Identify which cell holds the provided text, then report its [x, y] central coordinate. 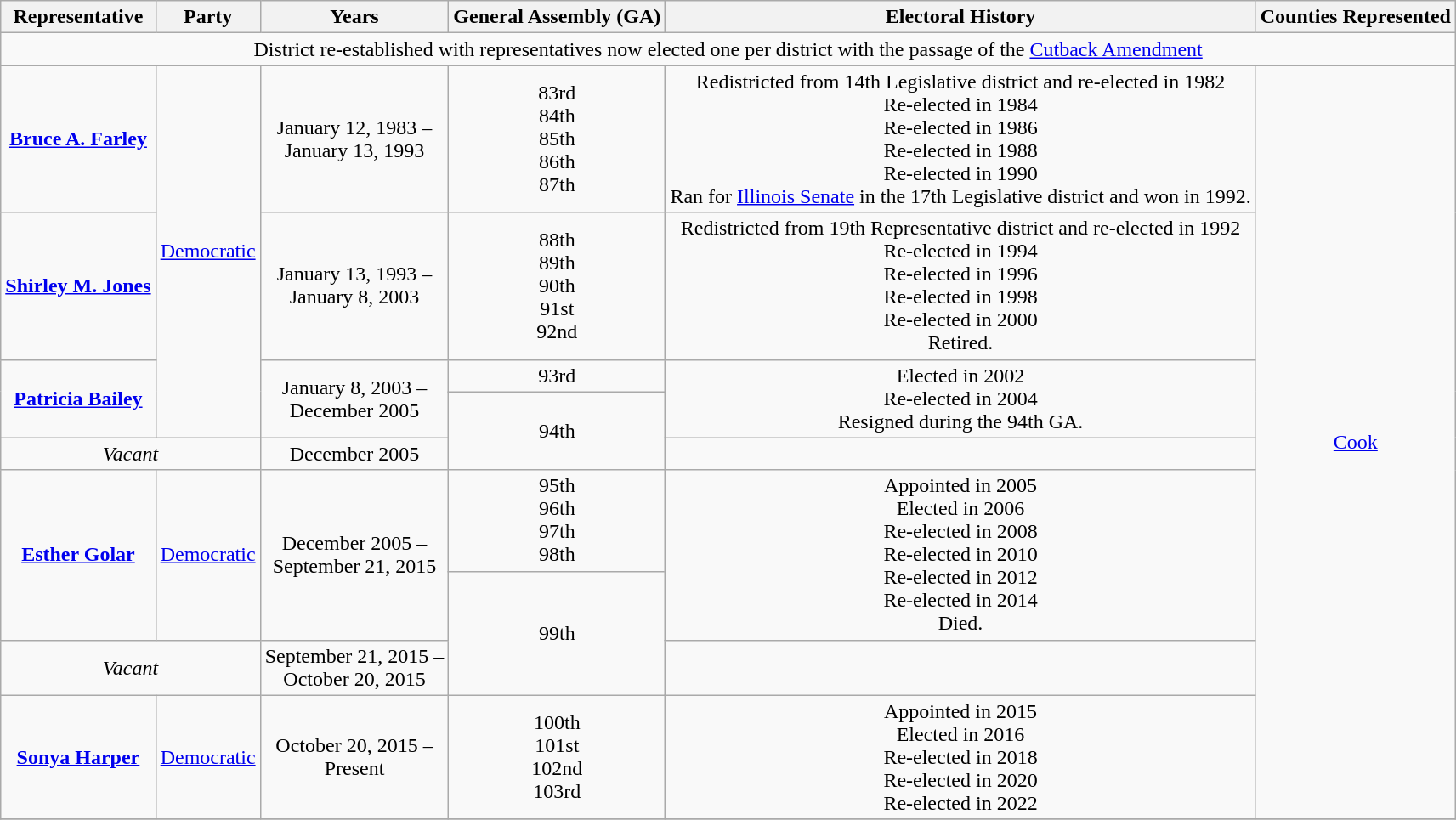
Redistricted from 19th Representative district and re-elected in 1992Re-elected in 1994Re-elected in 1996Re-elected in 1998Re-elected in 2000Retired. [960, 286]
September 21, 2015 –October 20, 2015 [354, 668]
Patricia Bailey [78, 399]
Party [207, 17]
Appointed in 2015Elected in 2016Re-elected in 2018Re-elected in 2020Re-elected in 2022 [960, 757]
100th101st102nd103rd [558, 757]
District re-established with representatives now elected one per district with the passage of the Cutback Amendment [728, 49]
Shirley M. Jones [78, 286]
December 2005 [354, 454]
December 2005 –September 21, 2015 [354, 555]
Years [354, 17]
October 20, 2015 –Present [354, 757]
Esther Golar [78, 555]
93rd [558, 376]
January 8, 2003 –December 2005 [354, 399]
Cook [1355, 442]
95th96th97th98th [558, 520]
88th89th90th91st92nd [558, 286]
Elected in 2002Re-elected in 2004Resigned during the 94th GA. [960, 399]
Representative [78, 17]
94th [558, 431]
General Assembly (GA) [558, 17]
January 13, 1993 –January 8, 2003 [354, 286]
Sonya Harper [78, 757]
January 12, 1983 –January 13, 1993 [354, 139]
99th [558, 633]
Appointed in 2005Elected in 2006Re-elected in 2008Re-elected in 2010Re-elected in 2012Re-elected in 2014Died. [960, 555]
Electoral History [960, 17]
Bruce A. Farley [78, 139]
83rd84th85th86th87th [558, 139]
Counties Represented [1355, 17]
